Find where the given text appears and provide that cell's center as (X, Y) coordinate. 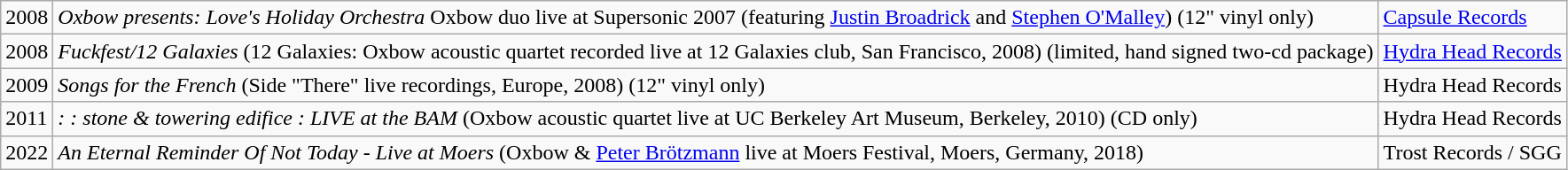
2011 (27, 119)
Oxbow presents: Love's Holiday Orchestra Oxbow duo live at Supersonic 2007 (featuring Justin Broadrick and Stephen O'Malley) (12" vinyl only) (716, 18)
2009 (27, 85)
An Eternal Reminder Of Not Today - Live at Moers (Oxbow & Peter Brötzmann live at Moers Festival, Moers, Germany, 2018) (716, 152)
Songs for the French (Side "There" live recordings, Europe, 2008) (12" vinyl only) (716, 85)
Capsule Records (1472, 18)
: : stone & towering edifice : LIVE at the BAM (Oxbow acoustic quartet live at UC Berkeley Art Museum, Berkeley, 2010) (CD only) (716, 119)
Trost Records / SGG (1472, 152)
2022 (27, 152)
